Locate the cell with the specified text and output its (X, Y) center coordinate. 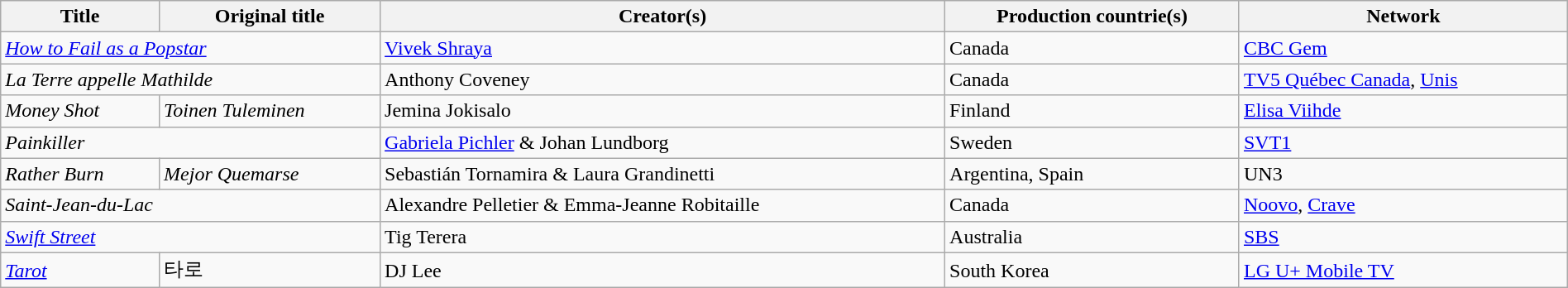
UN3 (1403, 174)
Creator(s) (663, 17)
Rather Burn (80, 174)
Elisa Viihde (1403, 111)
Vivek Shraya (663, 48)
La Terre appelle Mathilde (190, 79)
DJ Lee (663, 270)
Sebastián Tornamira & Laura Grandinetti (663, 174)
Anthony Coveney (663, 79)
Noovo, Crave (1403, 205)
TV5 Québec Canada, Unis (1403, 79)
Swift Street (190, 237)
Original title (270, 17)
Painkiller (190, 142)
Finland (1092, 111)
Toinen Tuleminen (270, 111)
SBS (1403, 237)
LG U+ Mobile TV (1403, 270)
Tig Terera (663, 237)
CBC Gem (1403, 48)
Saint-Jean-du-Lac (190, 205)
Argentina, Spain (1092, 174)
Money Shot (80, 111)
Alexandre Pelletier & Emma-Jeanne Robitaille (663, 205)
How to Fail as a Popstar (190, 48)
Sweden (1092, 142)
Australia (1092, 237)
Jemina Jokisalo (663, 111)
Mejor Quemarse (270, 174)
Network (1403, 17)
Title (80, 17)
South Korea (1092, 270)
Production countrie(s) (1092, 17)
타로 (270, 270)
SVT1 (1403, 142)
Tarot (80, 270)
Gabriela Pichler & Johan Lundborg (663, 142)
